Identify which cell holds the provided text, then report its (X, Y) central coordinate. 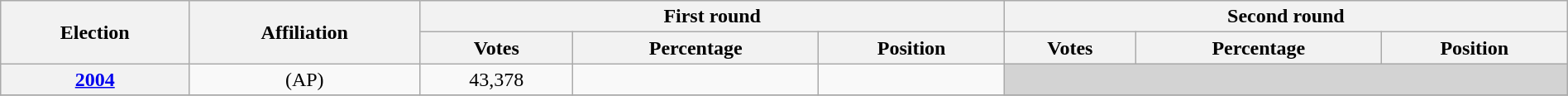
First round (713, 17)
(AP) (304, 79)
43,378 (496, 79)
Affiliation (304, 32)
2004 (95, 79)
Election (95, 32)
Second round (1287, 17)
